For the text-containing cell, return its midpoint in [X, Y] coordinate format. 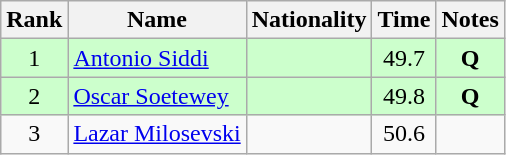
Nationality [309, 20]
Oscar Soetewey [157, 96]
50.6 [404, 134]
1 [34, 58]
Antonio Siddi [157, 58]
Notes [470, 20]
Rank [34, 20]
2 [34, 96]
Name [157, 20]
Time [404, 20]
Lazar Milosevski [157, 134]
49.7 [404, 58]
3 [34, 134]
49.8 [404, 96]
